Detect which cell encompasses the target text, then output its (x, y) center coordinate. 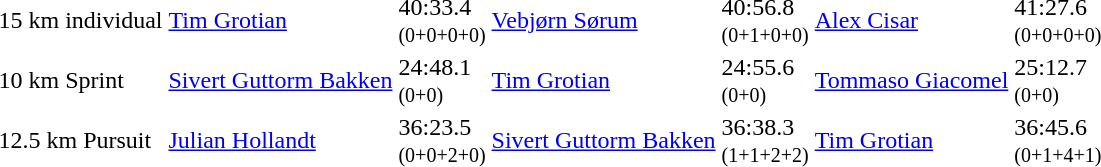
24:48.1(0+0) (442, 80)
Tommaso Giacomel (912, 80)
24:55.6(0+0) (765, 80)
Tim Grotian (604, 80)
Sivert Guttorm Bakken (280, 80)
